Return the (x, y) coordinate for the center point of the cell that contains the specified text.  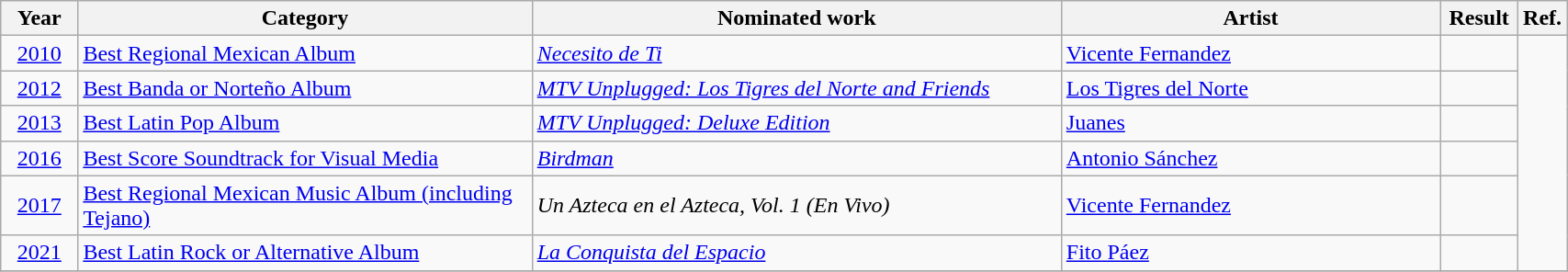
Juanes (1250, 123)
Best Regional Mexican Album (305, 53)
Birdman (796, 158)
Best Latin Rock or Alternative Album (305, 253)
Fito Páez (1250, 253)
2013 (39, 123)
La Conquista del Espacio (796, 253)
Antonio Sánchez (1250, 158)
Year (39, 18)
Nominated work (796, 18)
Un Azteca en el Azteca, Vol. 1 (En Vivo) (796, 206)
Best Score Soundtrack for Visual Media (305, 158)
Result (1479, 18)
Category (305, 18)
2021 (39, 253)
Los Tigres del Norte (1250, 88)
Best Latin Pop Album (305, 123)
Necesito de Ti (796, 53)
2016 (39, 158)
Ref. (1543, 18)
2010 (39, 53)
Artist (1250, 18)
MTV Unplugged: Los Tigres del Norte and Friends (796, 88)
2017 (39, 206)
Best Banda or Norteño Album (305, 88)
2012 (39, 88)
MTV Unplugged: Deluxe Edition (796, 123)
Best Regional Mexican Music Album (including Tejano) (305, 206)
